Output the (x, y) coordinate of the center of the cell containing the given text.  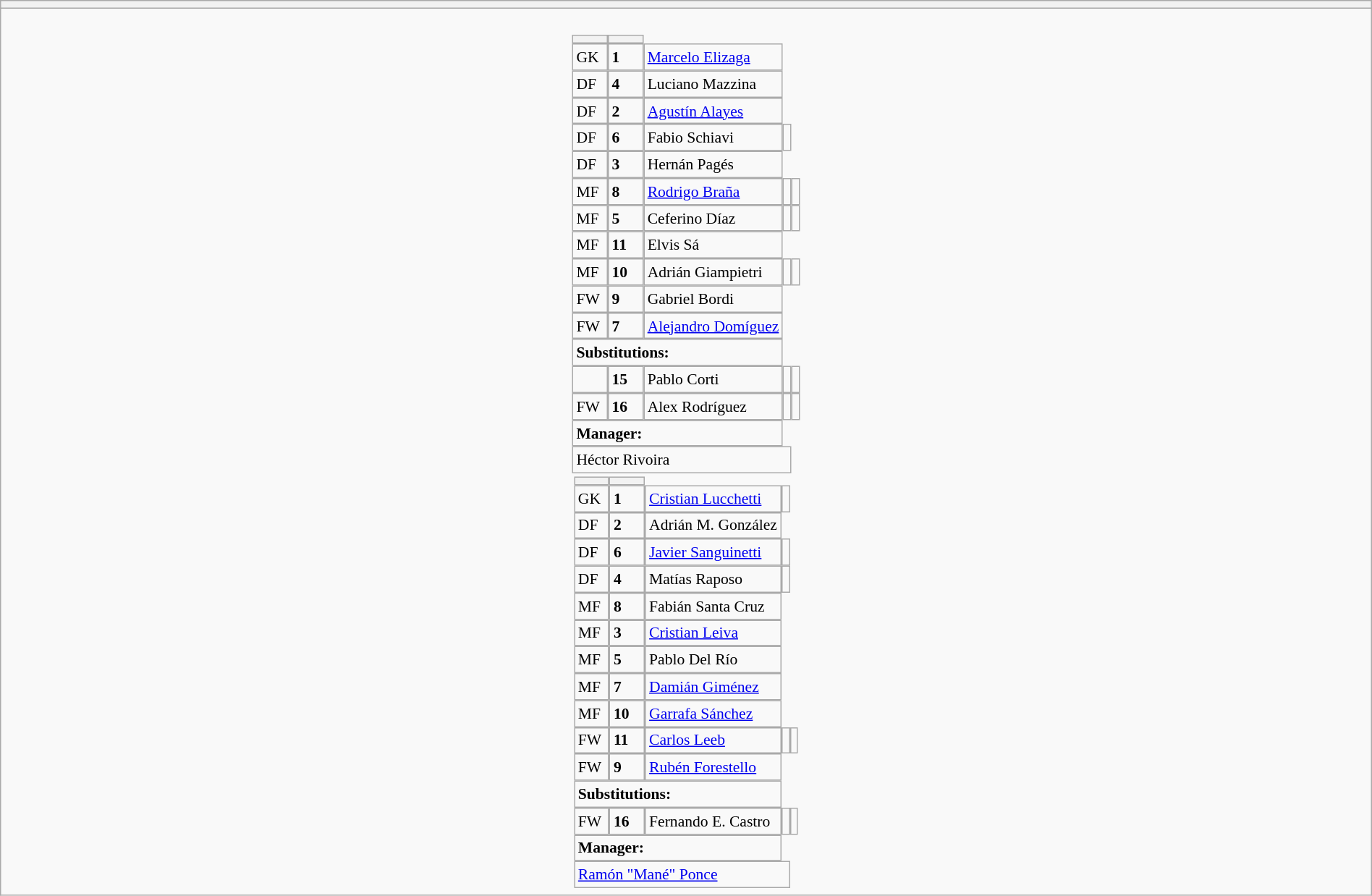
Rodrigo Braña (713, 191)
15 (625, 379)
Rubén Forestello (713, 767)
Gabriel Bordi (713, 298)
Garrafa Sánchez (713, 714)
Matías Raposo (713, 579)
Fabio Schiavi (713, 138)
Damián Giménez (713, 686)
Agustín Alayes (713, 111)
Alejandro Domíguez (713, 326)
Javier Sanguinetti (713, 551)
Pablo Del Río (713, 660)
Carlos Leeb (713, 740)
Elvis Sá (713, 245)
Cristian Leiva (713, 633)
Adrián M. González (713, 525)
Adrián Giampietri (713, 272)
Ramón "Mané" Ponce (682, 874)
Pablo Corti (713, 379)
Héctor Rivoira (682, 460)
Ceferino Díaz (713, 219)
Fabián Santa Cruz (713, 607)
Cristian Lucchetti (713, 498)
Hernán Pagés (713, 165)
Luciano Mazzina (713, 84)
Alex Rodríguez (713, 407)
Marcelo Elizaga (713, 56)
Fernando E. Castro (713, 821)
